Output the [X, Y] coordinate of the center of the cell containing the given text.  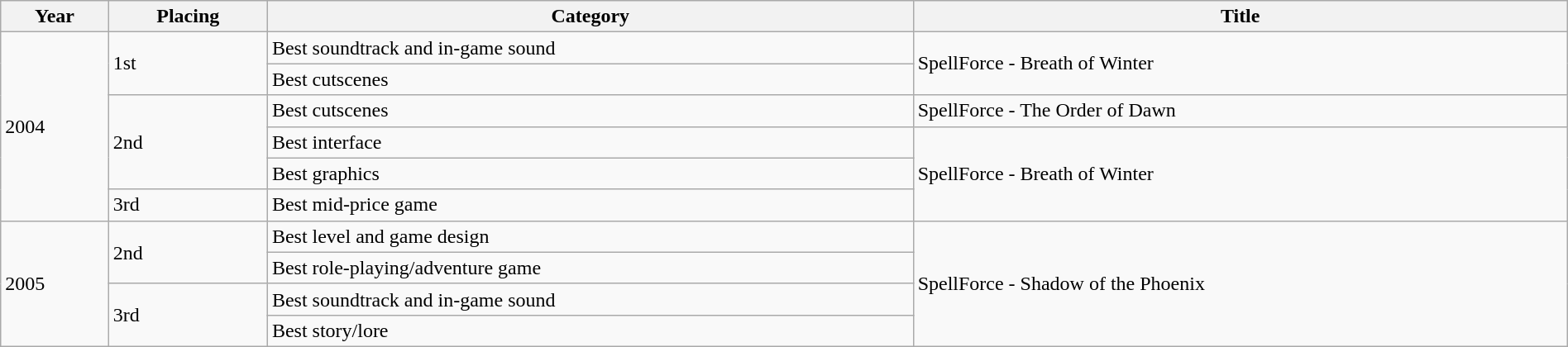
Best story/lore [590, 330]
Best level and game design [590, 236]
Year [55, 17]
Title [1241, 17]
2005 [55, 283]
Best interface [590, 142]
Best role-playing/adventure game [590, 268]
Category [590, 17]
SpellForce - Shadow of the Phoenix [1241, 283]
Placing [188, 17]
Best graphics [590, 173]
SpellForce - The Order of Dawn [1241, 111]
2004 [55, 126]
Best mid-price game [590, 205]
1st [188, 64]
